Identify which cell holds the provided text, then report its [x, y] central coordinate. 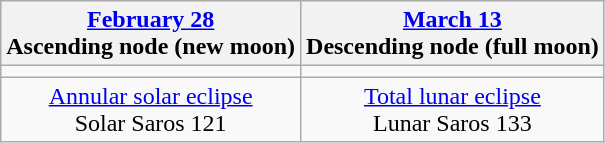
Total lunar eclipseLunar Saros 133 [453, 110]
March 13Descending node (full moon) [453, 34]
Annular solar eclipseSolar Saros 121 [151, 110]
February 28Ascending node (new moon) [151, 34]
